Return (x, y) of the center of cell containing provided text 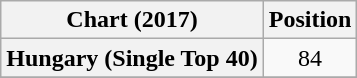
Chart (2017) (132, 20)
Hungary (Single Top 40) (132, 58)
84 (310, 58)
Position (310, 20)
